Detect which cell encompasses the target text, then output its (X, Y) center coordinate. 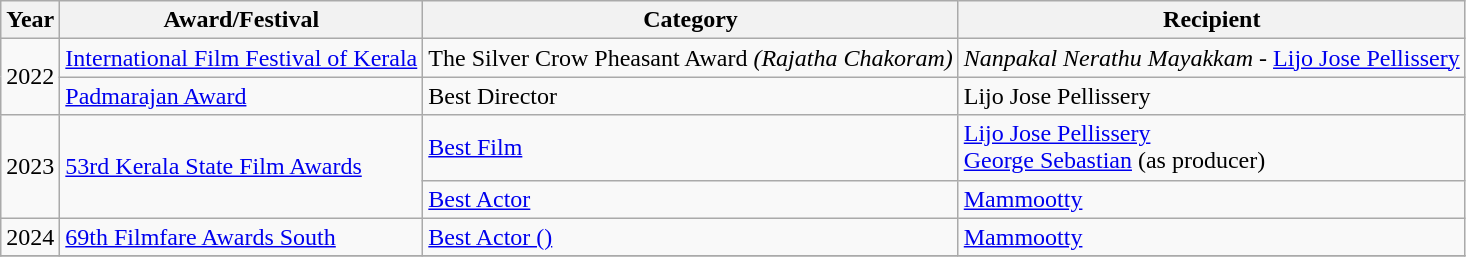
International Film Festival of Kerala (242, 58)
Category (690, 20)
Award/Festival (242, 20)
Year (30, 20)
Best Actor (690, 199)
Nanpakal Nerathu Mayakkam - Lijo Jose Pellissery (1212, 58)
The Silver Crow Pheasant Award (Rajatha Chakoram) (690, 58)
Best Director (690, 96)
Lijo Jose PellisseryGeorge Sebastian (as producer) (1212, 148)
69th Filmfare Awards South (242, 237)
Recipient (1212, 20)
2022 (30, 77)
Padmarajan Award (242, 96)
Best Actor () (690, 237)
2023 (30, 166)
Lijo Jose Pellissery (1212, 96)
2024 (30, 237)
53rd Kerala State Film Awards (242, 166)
Best Film (690, 148)
